Extract the (X, Y) coordinate from the center of the cell holding the provided text.  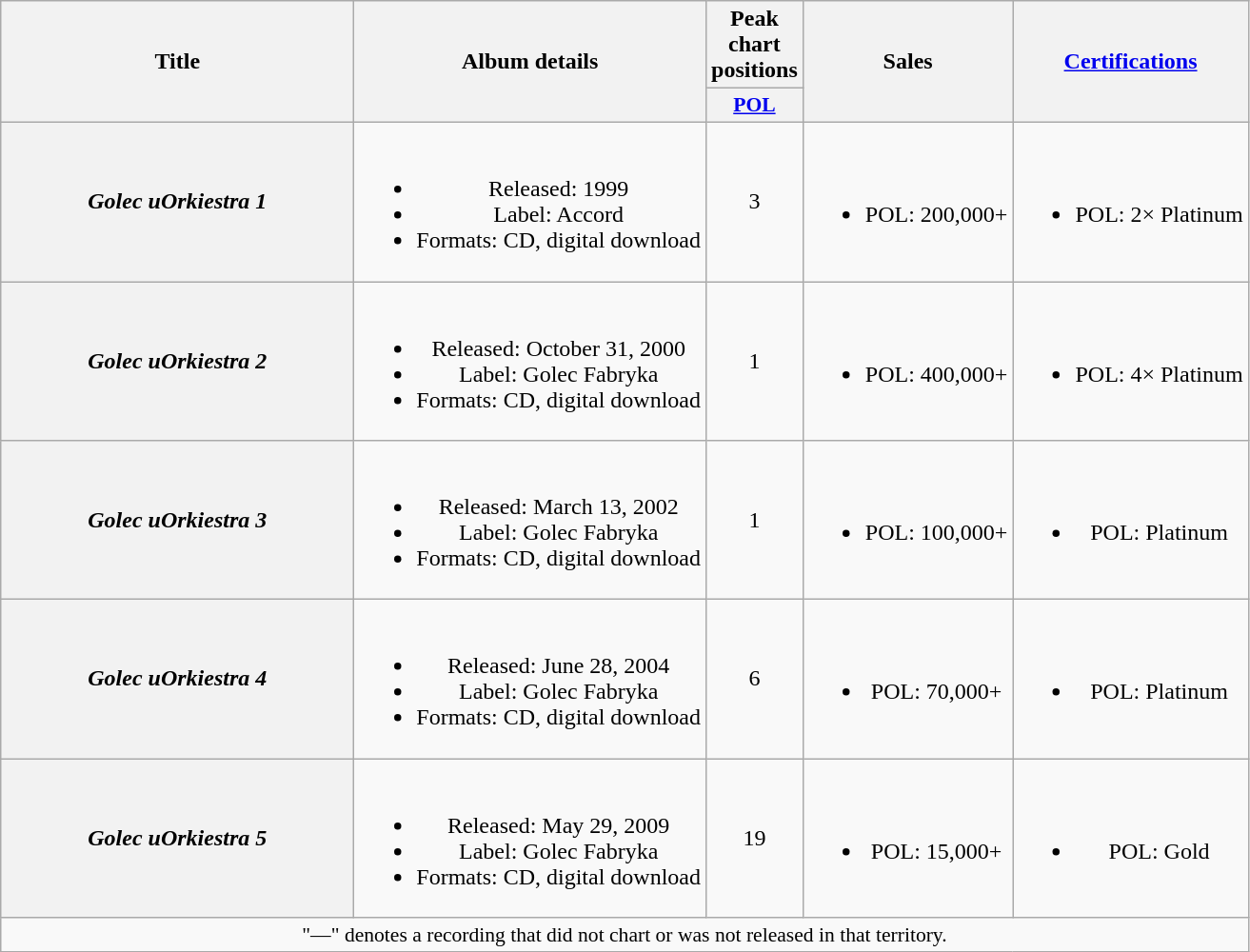
Certifications (1131, 62)
POL: 70,000+ (908, 680)
Released: 1999Label: AccordFormats: CD, digital download (530, 202)
Golec uOrkiestra 1 (177, 202)
Album details (530, 62)
Released: October 31, 2000Label: Golec FabrykaFormats: CD, digital download (530, 362)
Golec uOrkiestra 4 (177, 680)
POL: Gold (1131, 838)
POL (755, 106)
Released: May 29, 2009Label: Golec FabrykaFormats: CD, digital download (530, 838)
POL: 400,000+ (908, 362)
POL: 15,000+ (908, 838)
3 (755, 202)
POL: 100,000+ (908, 520)
Released: March 13, 2002Label: Golec FabrykaFormats: CD, digital download (530, 520)
6 (755, 680)
Golec uOrkiestra 3 (177, 520)
POL: 200,000+ (908, 202)
Sales (908, 62)
Peak chart positions (755, 45)
19 (755, 838)
Golec uOrkiestra 5 (177, 838)
Golec uOrkiestra 2 (177, 362)
Title (177, 62)
POL: 2× Platinum (1131, 202)
"—" denotes a recording that did not chart or was not released in that territory. (625, 935)
Released: June 28, 2004Label: Golec FabrykaFormats: CD, digital download (530, 680)
POL: 4× Platinum (1131, 362)
